Locate the cell with the specified text and output its (X, Y) center coordinate. 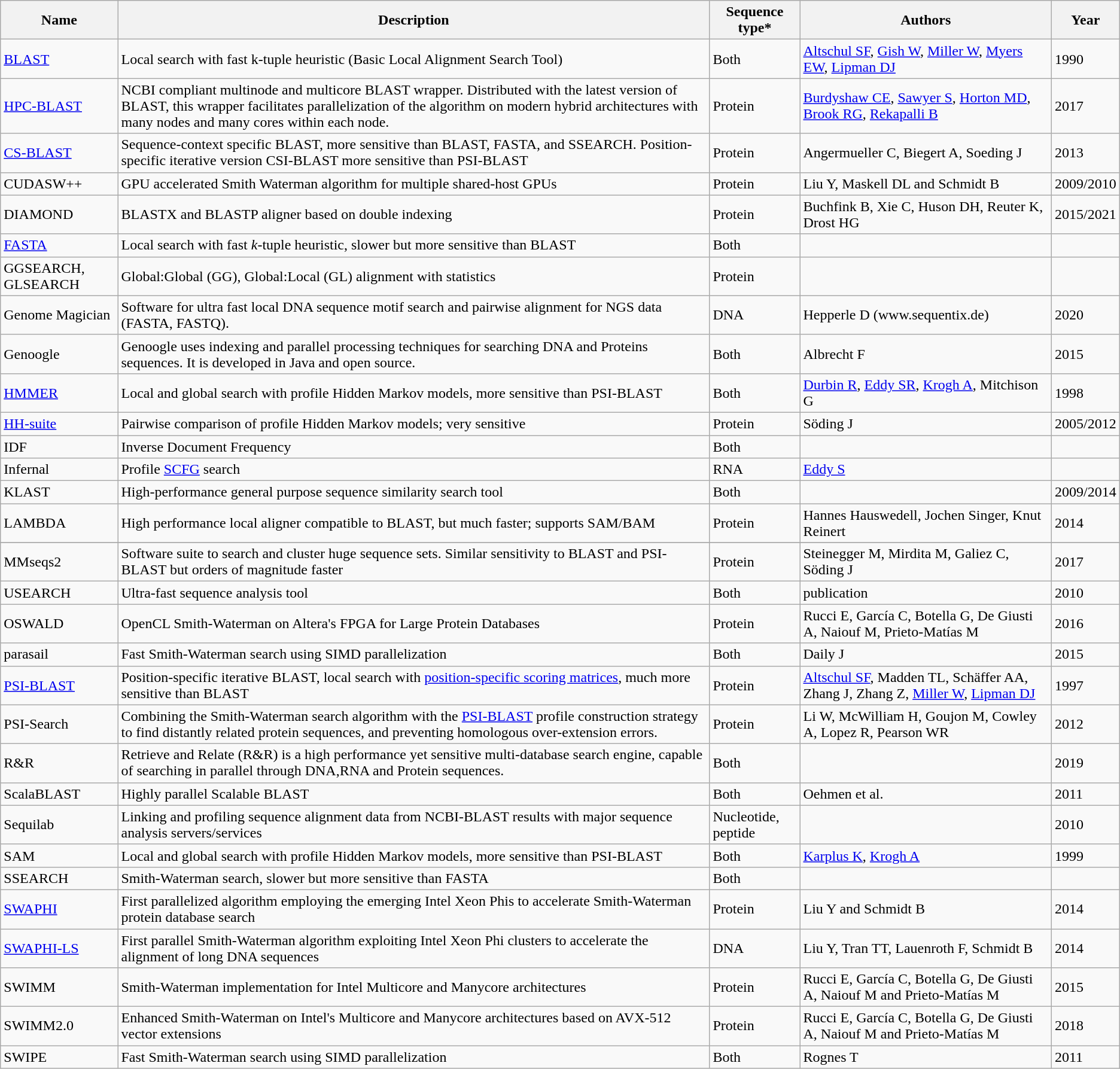
BLASTX and BLASTP aligner based on double indexing (414, 214)
2009/2010 (1085, 184)
BLAST (59, 59)
R&R (59, 763)
Albrecht F (926, 354)
Rucci E, García C, Botella G, De Giusti A, Naiouf M, Prieto-Matías M (926, 623)
OpenCL Smith-Waterman on Altera's FPGA for Large Protein Databases (414, 623)
Position-specific iterative BLAST, local search with position-specific scoring matrices, much more sensitive than BLAST (414, 686)
KLAST (59, 492)
Liu Y and Schmidt B (926, 909)
First parallel Smith-Waterman algorithm exploiting Intel Xeon Phi clusters to accelerate the alignment of long DNA sequences (414, 948)
SSEARCH (59, 878)
2016 (1085, 623)
FASTA (59, 245)
Angermueller C, Biegert A, Soeding J (926, 153)
2012 (1085, 724)
2019 (1085, 763)
Buchfink B, Xie C, Huson DH, Reuter K, Drost HG (926, 214)
Local search with fast k-tuple heuristic (Basic Local Alignment Search Tool) (414, 59)
2009/2014 (1085, 492)
Liu Y, Maskell DL and Schmidt B (926, 184)
Rognes T (926, 1057)
SWIMM (59, 987)
parasail (59, 654)
Ultra-fast sequence analysis tool (414, 593)
Smith-Waterman search, slower but more sensitive than FASTA (414, 878)
Sequence type* (755, 20)
Genome Magician (59, 315)
Local search with fast k-tuple heuristic, slower but more sensitive than BLAST (414, 245)
Altschul SF, Gish W, Miller W, Myers EW, Lipman DJ (926, 59)
Altschul SF, Madden TL, Schäffer AA, Zhang J, Zhang Z, Miller W, Lipman DJ (926, 686)
Infernal (59, 470)
PSI-BLAST (59, 686)
OSWALD (59, 623)
1990 (1085, 59)
HPC-BLAST (59, 106)
GGSEARCH, GLSEARCH (59, 276)
Hepperle D (www.sequentix.de) (926, 315)
SWAPHI (59, 909)
USEARCH (59, 593)
Steinegger M, Mirdita M, Galiez C, Söding J (926, 562)
Söding J (926, 424)
MMseqs2 (59, 562)
ScalaBLAST (59, 794)
Eddy S (926, 470)
HMMER (59, 392)
First parallelized algorithm employing the emerging Intel Xeon Phis to accelerate Smith-Waterman protein database search (414, 909)
Enhanced Smith-Waterman on Intel's Multicore and Manycore architectures based on AVX-512 vector extensions (414, 1027)
Name (59, 20)
Authors (926, 20)
1999 (1085, 855)
High performance local aligner compatible to BLAST, but much faster; supports SAM/BAM (414, 523)
1997 (1085, 686)
Pairwise comparison of profile Hidden Markov models; very sensitive (414, 424)
Genoogle uses indexing and parallel processing techniques for searching DNA and Proteins sequences. It is developed in Java and open source. (414, 354)
Liu Y, Tran TT, Lauenroth F, Schmidt B (926, 948)
Linking and profiling sequence alignment data from NCBI-BLAST results with major sequence analysis servers/services (414, 824)
Highly parallel Scalable BLAST (414, 794)
Genoogle (59, 354)
Description (414, 20)
Karplus K, Krogh A (926, 855)
Daily J (926, 654)
Hannes Hauswedell, Jochen Singer, Knut Reinert (926, 523)
1998 (1085, 392)
2020 (1085, 315)
2018 (1085, 1027)
Profile SCFG search (414, 470)
Durbin R, Eddy SR, Krogh A, Mitchison G (926, 392)
CUDASW++ (59, 184)
Inverse Document Frequency (414, 447)
Burdyshaw CE, Sawyer S, Horton MD, Brook RG, Rekapalli B (926, 106)
SWIMM2.0 (59, 1027)
Sequilab (59, 824)
2005/2012 (1085, 424)
Nucleotide, peptide (755, 824)
Global:Global (GG), Global:Local (GL) alignment with statistics (414, 276)
Oehmen et al. (926, 794)
Li W, McWilliam H, Goujon M, Cowley A, Lopez R, Pearson WR (926, 724)
Software for ultra fast local DNA sequence motif search and pairwise alignment for NGS data (FASTA, FASTQ). (414, 315)
Software suite to search and cluster huge sequence sets. Similar sensitivity to BLAST and PSI-BLAST but orders of magnitude faster (414, 562)
RNA (755, 470)
Smith-Waterman implementation for Intel Multicore and Manycore architectures (414, 987)
2013 (1085, 153)
PSI-Search (59, 724)
CS-BLAST (59, 153)
SAM (59, 855)
2015/2021 (1085, 214)
IDF (59, 447)
SWIPE (59, 1057)
High-performance general purpose sequence similarity search tool (414, 492)
LAMBDA (59, 523)
publication (926, 593)
HH-suite (59, 424)
SWAPHI-LS (59, 948)
Year (1085, 20)
DIAMOND (59, 214)
GPU accelerated Smith Waterman algorithm for multiple shared-host GPUs (414, 184)
